Capture the cell that displays the provided text and extract its [x, y] central coordinate. 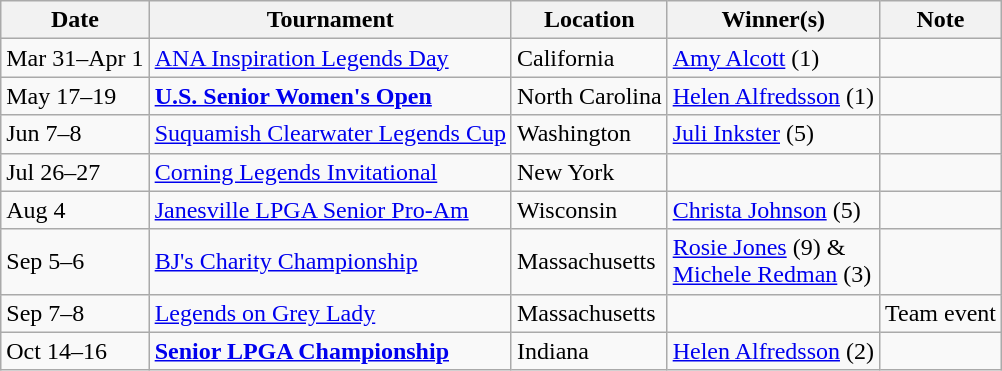
Senior LPGA Championship [330, 351]
U.S. Senior Women's Open [330, 96]
BJ's Charity Championship [330, 262]
Jun 7–8 [75, 134]
North Carolina [589, 96]
Sep 5–6 [75, 262]
Juli Inkster (5) [773, 134]
Mar 31–Apr 1 [75, 58]
Date [75, 20]
Wisconsin [589, 210]
Janesville LPGA Senior Pro-Am [330, 210]
Winner(s) [773, 20]
Rosie Jones (9) & Michele Redman (3) [773, 262]
Suquamish Clearwater Legends Cup [330, 134]
ANA Inspiration Legends Day [330, 58]
Oct 14–16 [75, 351]
Helen Alfredsson (1) [773, 96]
New York [589, 172]
Legends on Grey Lady [330, 313]
Indiana [589, 351]
Washington [589, 134]
Team event [940, 313]
May 17–19 [75, 96]
Sep 7–8 [75, 313]
Helen Alfredsson (2) [773, 351]
Tournament [330, 20]
Aug 4 [75, 210]
California [589, 58]
Note [940, 20]
Amy Alcott (1) [773, 58]
Christa Johnson (5) [773, 210]
Corning Legends Invitational [330, 172]
Jul 26–27 [75, 172]
Location [589, 20]
